Determine the [X, Y] coordinate at the center of the cell enclosing the given text.  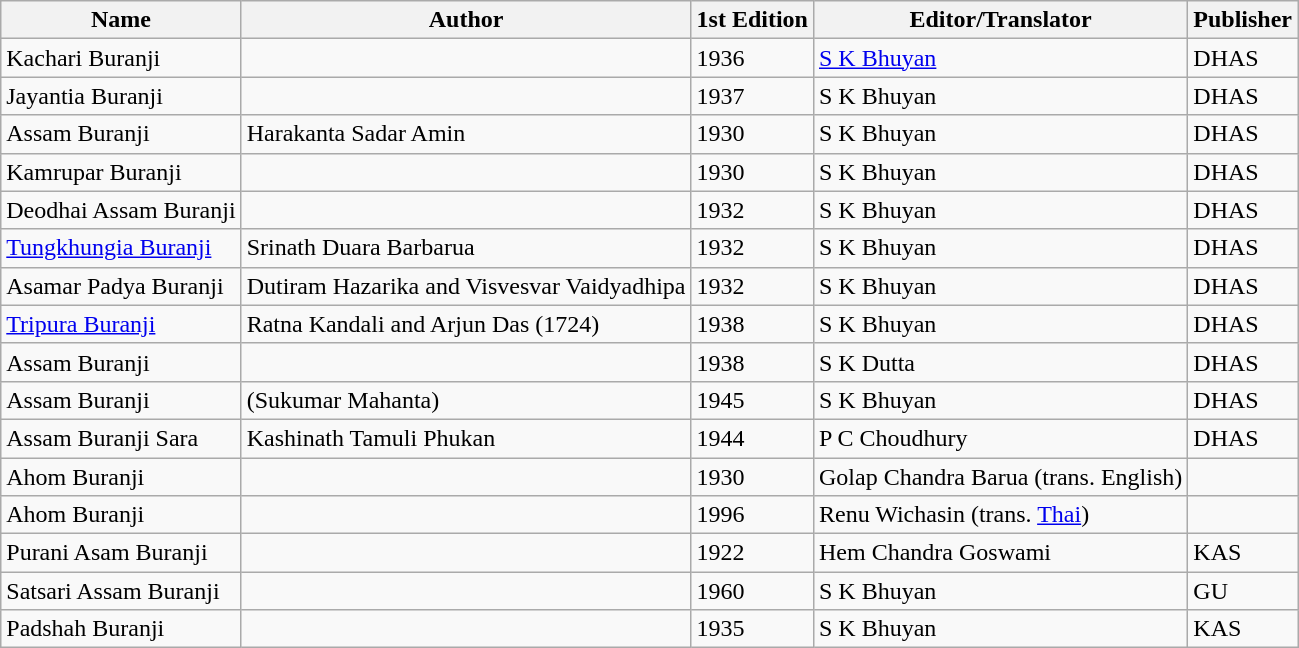
1935 [752, 629]
1945 [752, 400]
Assam Buranji Sara [121, 438]
Asamar Padya Buranji [121, 286]
1st Edition [752, 20]
1937 [752, 96]
Renu Wichasin (trans. Thai) [1000, 515]
1936 [752, 58]
Purani Asam Buranji [121, 553]
(Sukumar Mahanta) [466, 400]
1944 [752, 438]
Ratna Kandali and Arjun Das (1724) [466, 324]
Kashinath Tamuli Phukan [466, 438]
Author [466, 20]
Tripura Buranji [121, 324]
Satsari Assam Buranji [121, 591]
S K Dutta [1000, 362]
1996 [752, 515]
Kamrupar Buranji [121, 172]
Tungkhungia Buranji [121, 248]
Harakanta Sadar Amin [466, 134]
Jayantia Buranji [121, 96]
Deodhai Assam Buranji [121, 210]
Kachari Buranji [121, 58]
Golap Chandra Barua (trans. English) [1000, 477]
Hem Chandra Goswami [1000, 553]
Publisher [1243, 20]
1922 [752, 553]
Editor/Translator [1000, 20]
Name [121, 20]
Srinath Duara Barbarua [466, 248]
Dutiram Hazarika and Visvesvar Vaidyadhipa [466, 286]
P C Choudhury [1000, 438]
1960 [752, 591]
Padshah Buranji [121, 629]
GU [1243, 591]
